Detect which cell encompasses the target text, then output its (x, y) center coordinate. 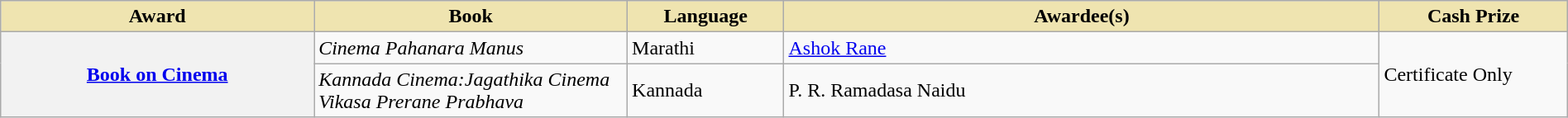
Cash Prize (1474, 17)
Certificate Only (1474, 74)
Book (471, 17)
Language (706, 17)
Ashok Rane (1082, 48)
Award (157, 17)
Kannada (706, 91)
Awardee(s) (1082, 17)
Cinema Pahanara Manus (471, 48)
P. R. Ramadasa Naidu (1082, 91)
Kannada Cinema:Jagathika Cinema Vikasa Prerane Prabhava (471, 91)
Book on Cinema (157, 74)
Marathi (706, 48)
